Capture the cell that displays the provided text and extract its (x, y) central coordinate. 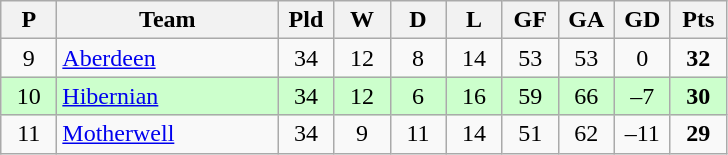
8 (418, 58)
16 (474, 96)
P (29, 20)
GD (642, 20)
30 (698, 96)
Team (168, 20)
Hibernian (168, 96)
–7 (642, 96)
0 (642, 58)
66 (586, 96)
D (418, 20)
51 (530, 134)
Aberdeen (168, 58)
6 (418, 96)
62 (586, 134)
L (474, 20)
–11 (642, 134)
W (362, 20)
Pld (306, 20)
GF (530, 20)
10 (29, 96)
Motherwell (168, 134)
32 (698, 58)
29 (698, 134)
Pts (698, 20)
GA (586, 20)
59 (530, 96)
